Capture the cell that displays the provided text and extract its [x, y] central coordinate. 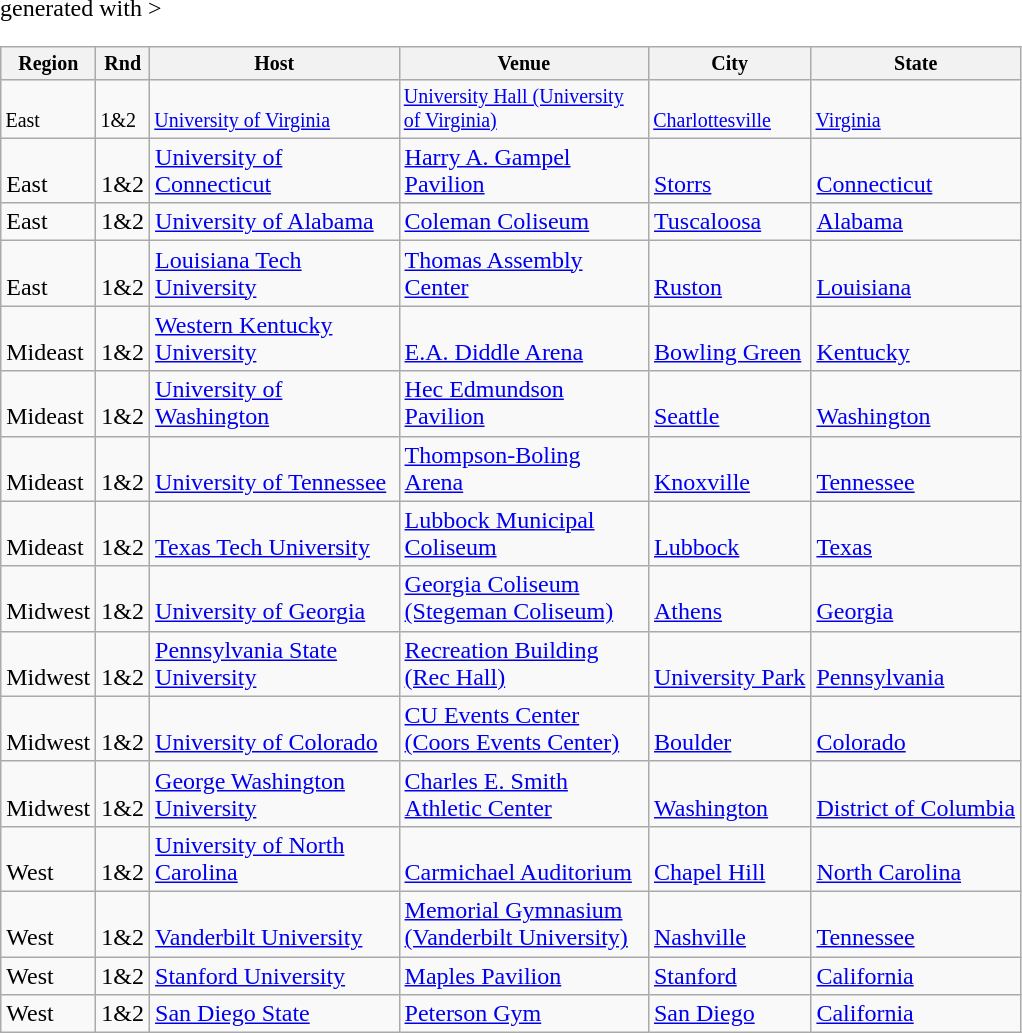
CU Events Center (Coors Events Center) [524, 728]
Louisiana Tech University [274, 274]
Carmichael Auditorium [524, 858]
Kentucky [916, 338]
Chapel Hill [729, 858]
Stanford [729, 975]
University of Washington [274, 404]
Virginia [916, 108]
Host [274, 64]
Boulder [729, 728]
University of Connecticut [274, 170]
Recreation Building (Rec Hall) [524, 664]
Knoxville [729, 468]
Louisiana [916, 274]
Region [48, 64]
Texas [916, 534]
State [916, 64]
University of Georgia [274, 598]
Charles E. Smith Athletic Center [524, 794]
Rnd [123, 64]
San Diego State [274, 1014]
Athens [729, 598]
Tuscaloosa [729, 222]
District of Columbia [916, 794]
Lubbock Municipal Coliseum [524, 534]
Colorado [916, 728]
Charlottesville [729, 108]
Connecticut [916, 170]
Alabama [916, 222]
Seattle [729, 404]
Thomas Assembly Center [524, 274]
University of Alabama [274, 222]
Harry A. Gampel Pavilion [524, 170]
George Washington University [274, 794]
Venue [524, 64]
Maples Pavilion [524, 975]
Peterson Gym [524, 1014]
University Hall (University of Virginia) [524, 108]
Ruston [729, 274]
Thompson-Boling Arena [524, 468]
Georgia [916, 598]
Georgia Coliseum (Stegeman Coliseum) [524, 598]
Lubbock [729, 534]
Storrs [729, 170]
Memorial Gymnasium (Vanderbilt University) [524, 924]
Nashville [729, 924]
University of North Carolina [274, 858]
University Park [729, 664]
University of Virginia [274, 108]
San Diego [729, 1014]
University of Colorado [274, 728]
Bowling Green [729, 338]
North Carolina [916, 858]
Texas Tech University [274, 534]
Pennsylvania State University [274, 664]
Coleman Coliseum [524, 222]
Stanford University [274, 975]
Western Kentucky University [274, 338]
Pennsylvania [916, 664]
Hec Edmundson Pavilion [524, 404]
City [729, 64]
E.A. Diddle Arena [524, 338]
Vanderbilt University [274, 924]
University of Tennessee [274, 468]
